Scan for the cell matching the given text and deliver its [x, y] coordinate at center. 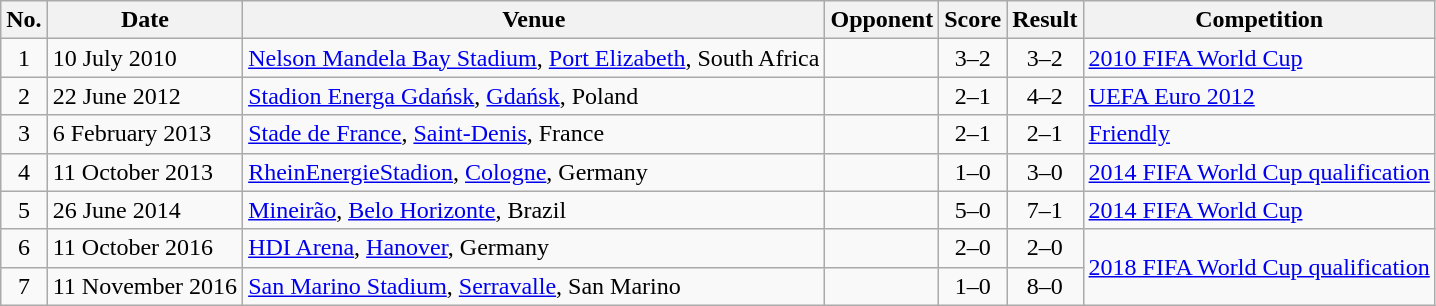
Result [1045, 20]
Date [144, 20]
6 February 2013 [144, 134]
2014 FIFA World Cup [1259, 210]
Venue [534, 20]
Friendly [1259, 134]
Stade de France, Saint-Denis, France [534, 134]
2 [24, 96]
4 [24, 172]
6 [24, 248]
3 [24, 134]
7–1 [1045, 210]
RheinEnergieStadion, Cologne, Germany [534, 172]
Opponent [882, 20]
HDI Arena, Hanover, Germany [534, 248]
7 [24, 286]
2018 FIFA World Cup qualification [1259, 267]
2014 FIFA World Cup qualification [1259, 172]
8–0 [1045, 286]
Stadion Energa Gdańsk, Gdańsk, Poland [534, 96]
22 June 2012 [144, 96]
Competition [1259, 20]
Mineirão, Belo Horizonte, Brazil [534, 210]
5–0 [973, 210]
1 [24, 58]
2010 FIFA World Cup [1259, 58]
Score [973, 20]
UEFA Euro 2012 [1259, 96]
3–0 [1045, 172]
11 October 2016 [144, 248]
11 October 2013 [144, 172]
Nelson Mandela Bay Stadium, Port Elizabeth, South Africa [534, 58]
26 June 2014 [144, 210]
11 November 2016 [144, 286]
4–2 [1045, 96]
San Marino Stadium, Serravalle, San Marino [534, 286]
10 July 2010 [144, 58]
No. [24, 20]
5 [24, 210]
